Search for the cell housing the specified text and yield its (X, Y) center coordinate. 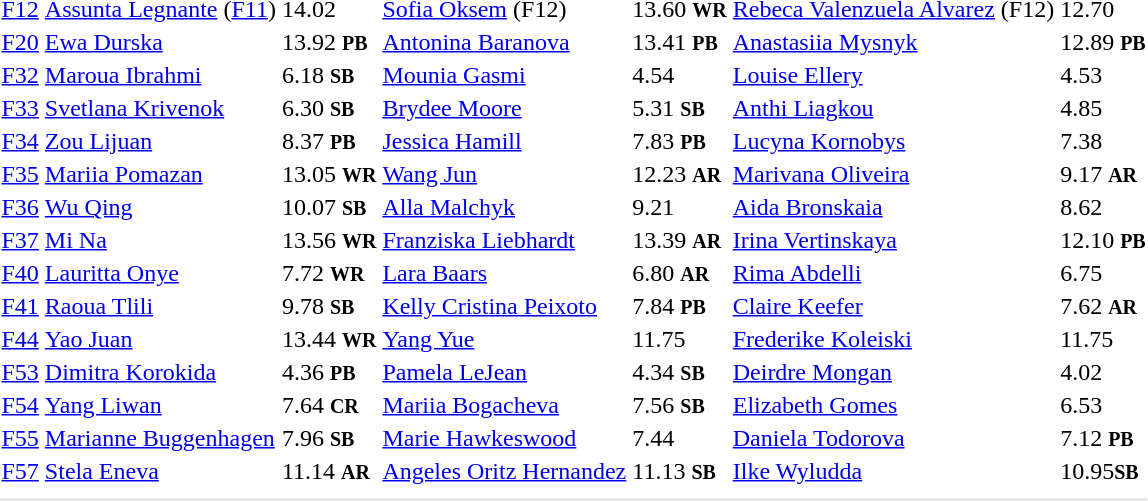
Franziska Liebhardt (504, 240)
6.30 SB (328, 108)
7.44 (680, 438)
Rima Abdelli (893, 273)
Raoua Tlili (160, 306)
Claire Keefer (893, 306)
8.62 (1104, 207)
Marivana Oliveira (893, 174)
Lara Baars (504, 273)
Mariia Bogacheva (504, 405)
13.92 PB (328, 42)
Anthi Liagkou (893, 108)
4.02 (1104, 372)
Aida Bronskaia (893, 207)
11.14 AR (328, 471)
Angeles Oritz Hernandez (504, 471)
13.05 WR (328, 174)
4.54 (680, 75)
Brydee Moore (504, 108)
4.53 (1104, 75)
9.78 SB (328, 306)
13.41 PB (680, 42)
F57 (20, 471)
11.13 SB (680, 471)
6.18 SB (328, 75)
7.12 PB (1104, 438)
Wu Qing (160, 207)
F41 (20, 306)
Svetlana Krivenok (160, 108)
F54 (20, 405)
Frederike Koleiski (893, 339)
F40 (20, 273)
Deirdre Mongan (893, 372)
F35 (20, 174)
6.75 (1104, 273)
Yao Juan (160, 339)
Pamela LeJean (504, 372)
F37 (20, 240)
F32 (20, 75)
9.21 (680, 207)
F34 (20, 141)
6.80 AR (680, 273)
7.84 PB (680, 306)
13.56 WR (328, 240)
6.53 (1104, 405)
7.83 PB (680, 141)
7.56 SB (680, 405)
F44 (20, 339)
Marie Hawkeswood (504, 438)
F53 (20, 372)
F20 (20, 42)
Wang Jun (504, 174)
Dimitra Korokida (160, 372)
12.89 PB (1104, 42)
Mounia Gasmi (504, 75)
7.96 SB (328, 438)
Daniela Todorova (893, 438)
Maroua Ibrahmi (160, 75)
Irina Vertinskaya (893, 240)
12.23 AR (680, 174)
Ilke Wyludda (893, 471)
Lauritta Onye (160, 273)
Louise Ellery (893, 75)
13.44 WR (328, 339)
7.62 AR (1104, 306)
13.39 AR (680, 240)
Stela Eneva (160, 471)
Antonina Baranova (504, 42)
7.38 (1104, 141)
Yang Yue (504, 339)
Marianne Buggenhagen (160, 438)
F55 (20, 438)
Elizabeth Gomes (893, 405)
Mariia Pomazan (160, 174)
4.34 SB (680, 372)
Yang Liwan (160, 405)
8.37 PB (328, 141)
Zou Lijuan (160, 141)
4.36 PB (328, 372)
Anastasiia Mysnyk (893, 42)
7.64 CR (328, 405)
7.72 WR (328, 273)
9.17 AR (1104, 174)
5.31 SB (680, 108)
10.07 SB (328, 207)
Kelly Cristina Peixoto (504, 306)
Ewa Durska (160, 42)
Lucyna Kornobys (893, 141)
F33 (20, 108)
Jessica Hamill (504, 141)
10.95SB (1104, 471)
4.85 (1104, 108)
12.10 PB (1104, 240)
F36 (20, 207)
Mi Na (160, 240)
Alla Malchyk (504, 207)
